Scan for the cell matching the given text and deliver its (X, Y) coordinate at center. 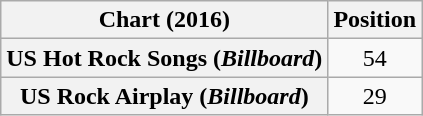
US Rock Airplay (Billboard) (164, 96)
29 (375, 96)
US Hot Rock Songs (Billboard) (164, 58)
54 (375, 58)
Chart (2016) (164, 20)
Position (375, 20)
